Detect which cell encompasses the target text, then output its [x, y] center coordinate. 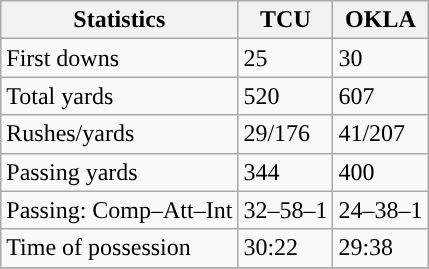
29/176 [286, 134]
32–58–1 [286, 210]
Statistics [120, 20]
OKLA [380, 20]
Rushes/yards [120, 134]
Passing: Comp–Att–Int [120, 210]
Total yards [120, 96]
29:38 [380, 248]
Time of possession [120, 248]
First downs [120, 58]
30 [380, 58]
30:22 [286, 248]
41/207 [380, 134]
520 [286, 96]
24–38–1 [380, 210]
344 [286, 172]
Passing yards [120, 172]
25 [286, 58]
TCU [286, 20]
400 [380, 172]
607 [380, 96]
